Search for the cell housing the specified text and yield its [X, Y] center coordinate. 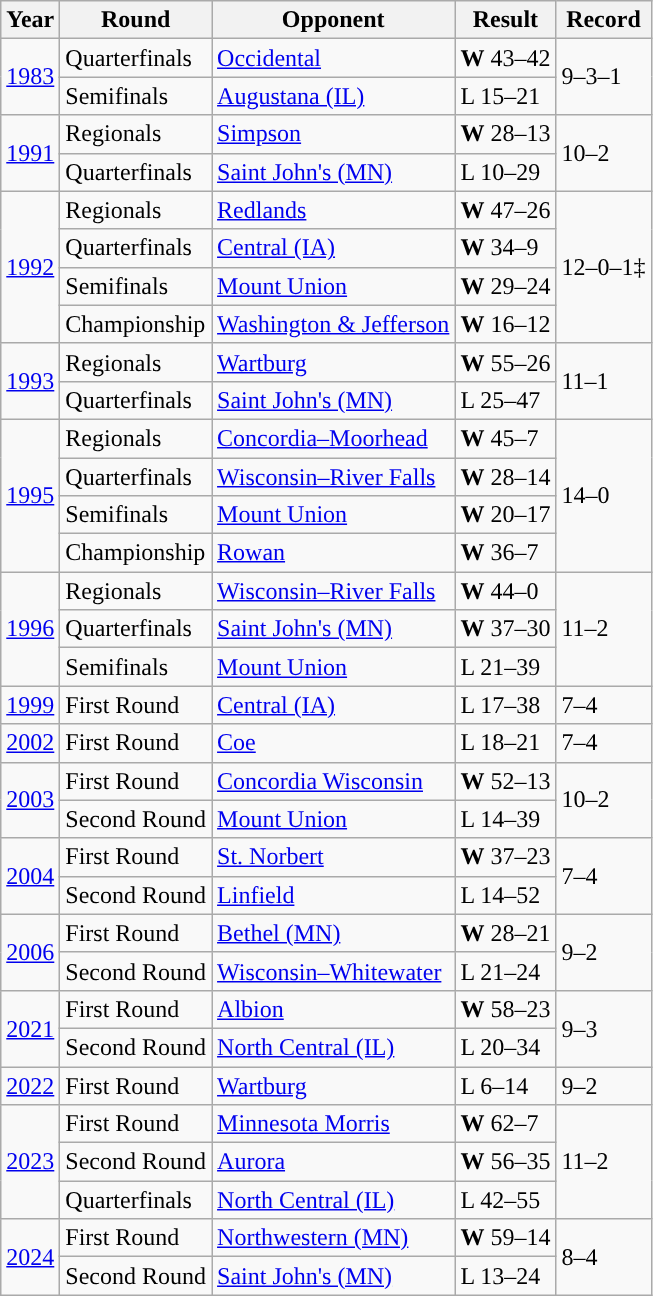
Wisconsin–Whitewater [334, 971]
L 17–38 [506, 705]
W 55–26 [506, 362]
L 13–24 [506, 1276]
Concordia–Moorhead [334, 438]
L 10–29 [506, 172]
W 36–7 [506, 553]
L 6–14 [506, 1085]
W 58–23 [506, 1009]
W 16–12 [506, 324]
2023 [30, 1162]
Coe [334, 743]
2006 [30, 952]
2022 [30, 1085]
Opponent [334, 20]
L 14–52 [506, 895]
W 37–23 [506, 857]
Concordia Wisconsin [334, 781]
14–0 [604, 495]
W 37–30 [506, 629]
2024 [30, 1257]
W 44–0 [506, 591]
W 59–14 [506, 1238]
1983 [30, 77]
2021 [30, 1028]
Augustana (IL) [334, 96]
W 29–24 [506, 286]
W 62–7 [506, 1124]
Year [30, 20]
9–3 [604, 1028]
1991 [30, 153]
Washington & Jefferson [334, 324]
L 21–39 [506, 667]
1992 [30, 267]
W 34–9 [506, 248]
2002 [30, 743]
Linfield [334, 895]
L 20–34 [506, 1047]
L 14–39 [506, 819]
W 45–7 [506, 438]
L 18–21 [506, 743]
1999 [30, 705]
L 21–24 [506, 971]
12–0–1‡ [604, 267]
L 25–47 [506, 400]
1996 [30, 629]
Occidental [334, 58]
W 47–26 [506, 210]
Redlands [334, 210]
8–4 [604, 1257]
Northwestern (MN) [334, 1238]
L 42–55 [506, 1200]
L 15–21 [506, 96]
W 52–13 [506, 781]
W 20–17 [506, 515]
W 28–14 [506, 477]
Round [136, 20]
1993 [30, 381]
2003 [30, 800]
W 43–42 [506, 58]
Simpson [334, 134]
2004 [30, 876]
W 28–13 [506, 134]
Aurora [334, 1162]
Record [604, 20]
11–1 [604, 381]
Bethel (MN) [334, 933]
Result [506, 20]
W 28–21 [506, 933]
9–3–1 [604, 77]
St. Norbert [334, 857]
Rowan [334, 553]
W 56–35 [506, 1162]
Minnesota Morris [334, 1124]
Albion [334, 1009]
1995 [30, 495]
